Provide the [X, Y] coordinate of the cell's center where the given text is located.  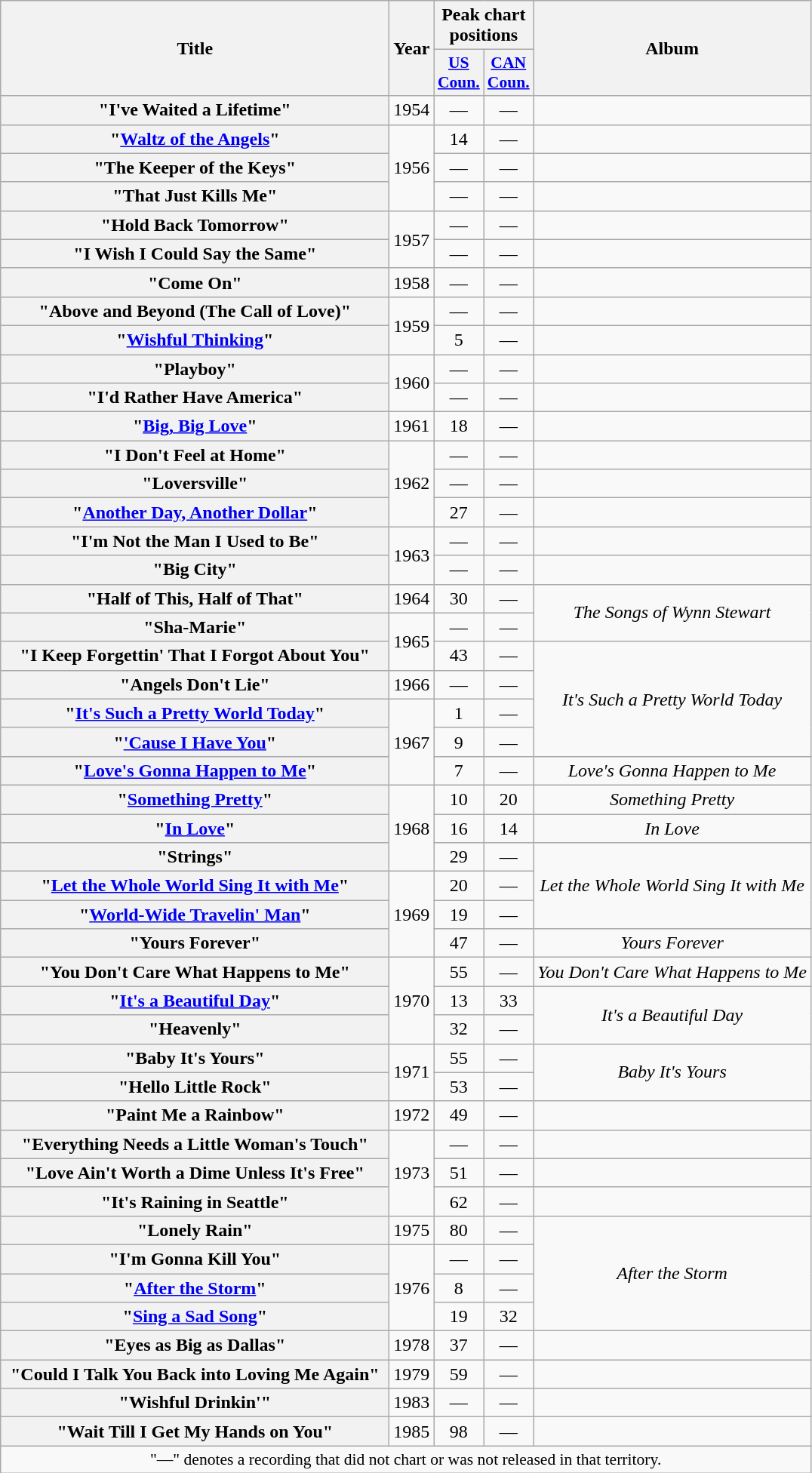
"'Cause I Have You" [195, 742]
"I'm Not the Man I Used to Be" [195, 541]
The Songs of Wynn Stewart [672, 613]
"Eyes as Big as Dallas" [195, 1345]
"That Just Kills Me" [195, 196]
37 [459, 1345]
1983 [412, 1403]
Love's Gonna Happen to Me [672, 770]
"I'd Rather Have America" [195, 398]
1965 [412, 641]
51 [459, 1173]
"It's Such a Pretty World Today" [195, 713]
In Love [672, 828]
1979 [412, 1374]
"I Keep Forgettin' That I Forgot About You" [195, 656]
"Yours Forever" [195, 943]
1972 [412, 1115]
9 [459, 742]
1978 [412, 1345]
1970 [412, 1001]
8 [459, 1288]
"Big City" [195, 570]
"The Keeper of the Keys" [195, 168]
1973 [412, 1173]
53 [459, 1087]
1976 [412, 1287]
"Angels Don't Lie" [195, 684]
27 [459, 512]
"Lonely Rain" [195, 1230]
Peak chartpositions [484, 26]
"—" denotes a recording that did not chart or was not released in that territory. [406, 1459]
Year [412, 48]
1960 [412, 383]
"After the Storm" [195, 1288]
"I'm Gonna Kill You" [195, 1259]
"Another Day, Another Dollar" [195, 512]
1958 [412, 282]
"Hold Back Tomorrow" [195, 225]
18 [459, 426]
After the Storm [672, 1273]
7 [459, 770]
10 [459, 799]
49 [459, 1115]
Title [195, 48]
1969 [412, 915]
"Wishful Drinkin'" [195, 1403]
"Half of This, Half of That" [195, 598]
1985 [412, 1431]
"Everything Needs a Little Woman's Touch" [195, 1144]
"Heavenly" [195, 1029]
"I've Waited a Lifetime" [195, 110]
"World-Wide Travelin' Man" [195, 915]
"Let the Whole World Sing It with Me" [195, 886]
"Paint Me a Rainbow" [195, 1115]
Baby It's Yours [672, 1072]
It's a Beautiful Day [672, 1015]
43 [459, 656]
1961 [412, 426]
You Don't Care What Happens to Me [672, 972]
"You Don't Care What Happens to Me" [195, 972]
"Something Pretty" [195, 799]
"Come On" [195, 282]
"In Love" [195, 828]
29 [459, 857]
Yours Forever [672, 943]
1962 [412, 484]
1975 [412, 1230]
"Baby It's Yours" [195, 1058]
13 [459, 1001]
"Above and Beyond (The Call of Love)" [195, 311]
"Love Ain't Worth a Dime Unless It's Free" [195, 1173]
"I Wish I Could Say the Same" [195, 254]
16 [459, 828]
1959 [412, 325]
"Sing a Sad Song" [195, 1317]
80 [459, 1230]
"Playboy" [195, 369]
1 [459, 713]
"Wishful Thinking" [195, 340]
47 [459, 943]
98 [459, 1431]
CANCoun. [509, 72]
1966 [412, 684]
"Sha-Marie" [195, 627]
"Strings" [195, 857]
"I Don't Feel at Home" [195, 455]
30 [459, 598]
1964 [412, 598]
"Wait Till I Get My Hands on You" [195, 1431]
Album [672, 48]
59 [459, 1374]
It's Such a Pretty World Today [672, 699]
33 [509, 1001]
5 [459, 340]
"Love's Gonna Happen to Me" [195, 770]
1957 [412, 239]
1956 [412, 168]
1968 [412, 828]
USCoun. [459, 72]
"It's Raining in Seattle" [195, 1201]
Let the Whole World Sing It with Me [672, 886]
1971 [412, 1072]
"Big, Big Love" [195, 426]
1963 [412, 555]
1967 [412, 742]
"Could I Talk You Back into Loving Me Again" [195, 1374]
62 [459, 1201]
1954 [412, 110]
"Waltz of the Angels" [195, 139]
"Hello Little Rock" [195, 1087]
"It's a Beautiful Day" [195, 1001]
Something Pretty [672, 799]
"Loversville" [195, 484]
